Output the (X, Y) coordinate of the center of the cell containing the given text.  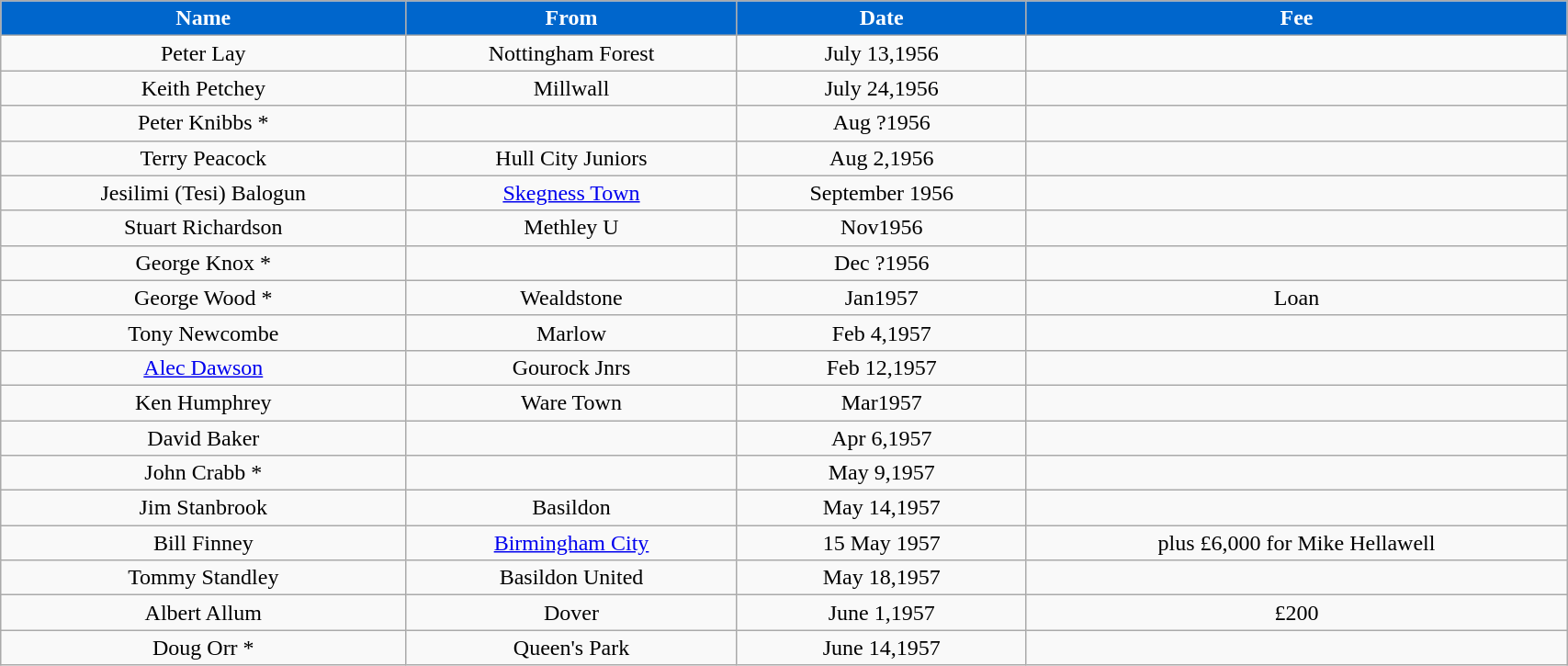
Albert Allum (204, 613)
Feb 4,1957 (882, 333)
Nottingham Forest (571, 53)
Apr 6,1957 (882, 438)
plus £6,000 for Mike Hellawell (1296, 543)
Keith Petchey (204, 88)
Hull City Juniors (571, 158)
Peter Knibbs * (204, 123)
George Wood * (204, 298)
Tommy Standley (204, 578)
Marlow (571, 333)
Stuart Richardson (204, 228)
Basildon United (571, 578)
Skegness Town (571, 193)
Methley U (571, 228)
May 18,1957 (882, 578)
Aug 2,1956 (882, 158)
June 1,1957 (882, 613)
Loan (1296, 298)
Ken Humphrey (204, 402)
Nov1956 (882, 228)
June 14,1957 (882, 648)
Bill Finney (204, 543)
Peter Lay (204, 53)
Ware Town (571, 402)
September 1956 (882, 193)
Dec ?1956 (882, 263)
Wealdstone (571, 298)
May 14,1957 (882, 508)
Millwall (571, 88)
George Knox * (204, 263)
Doug Orr * (204, 648)
Date (882, 18)
Jim Stanbrook (204, 508)
Dover (571, 613)
May 9,1957 (882, 473)
Mar1957 (882, 402)
John Crabb * (204, 473)
Birmingham City (571, 543)
Name (204, 18)
Tony Newcombe (204, 333)
David Baker (204, 438)
Aug ?1956 (882, 123)
£200 (1296, 613)
Alec Dawson (204, 367)
Jan1957 (882, 298)
15 May 1957 (882, 543)
Terry Peacock (204, 158)
From (571, 18)
July 13,1956 (882, 53)
Gourock Jnrs (571, 367)
July 24,1956 (882, 88)
Feb 12,1957 (882, 367)
Jesilimi (Tesi) Balogun (204, 193)
Queen's Park (571, 648)
Fee (1296, 18)
Basildon (571, 508)
